For the text-containing cell, return its midpoint in [x, y] coordinate format. 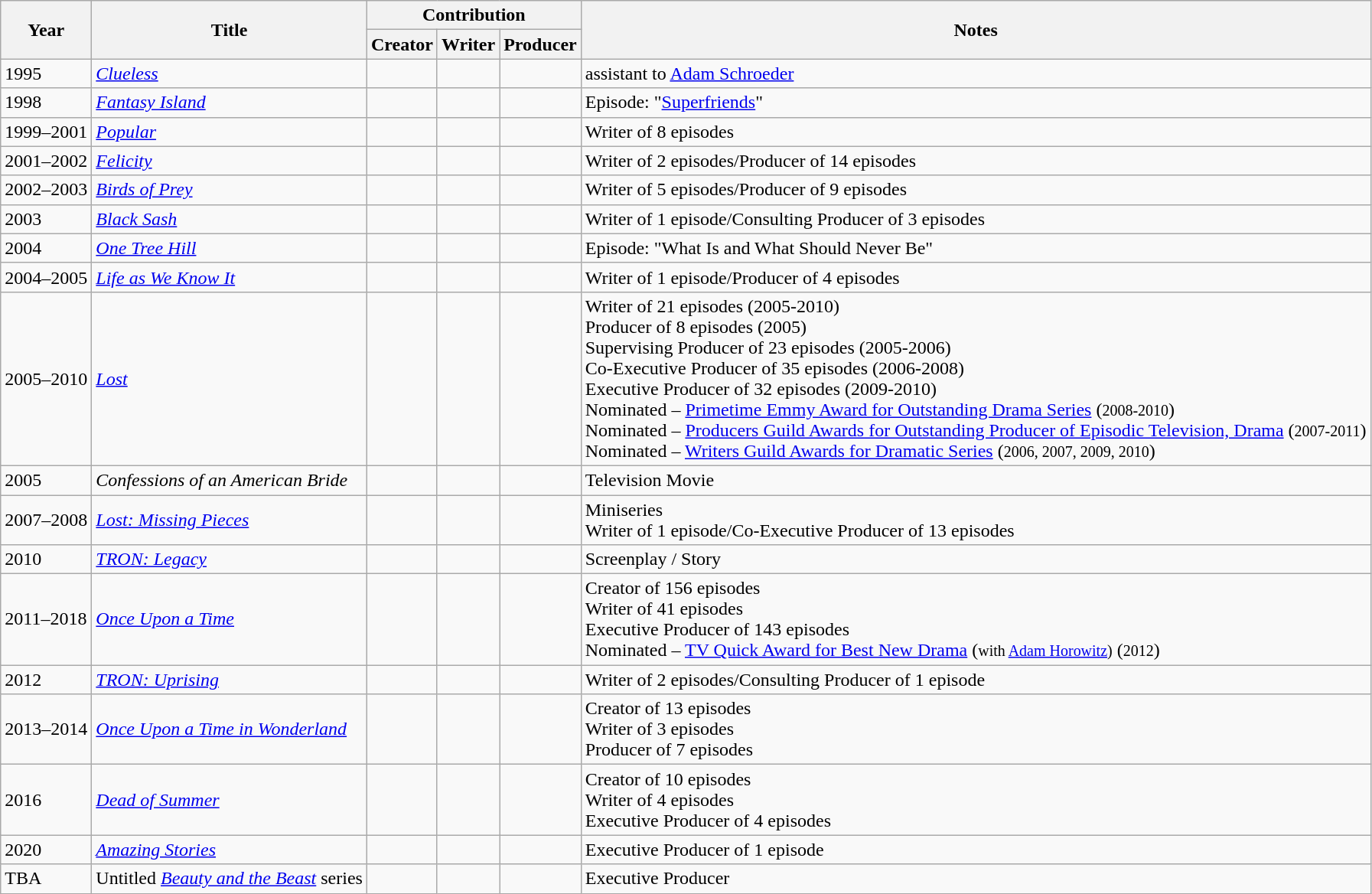
1998 [46, 103]
Clueless [230, 73]
Writer [468, 44]
assistant to Adam Schroeder [976, 73]
Notes [976, 30]
2001–2002 [46, 161]
Television Movie [976, 480]
1999–2001 [46, 132]
Producer [540, 44]
Creator of 13 episodesWriter of 3 episodesProducer of 7 episodes [976, 729]
TRON: Legacy [230, 560]
MiniseriesWriter of 1 episode/Co-Executive Producer of 13 episodes [976, 519]
2016 [46, 800]
Title [230, 30]
Writer of 8 episodes [976, 132]
TRON: Uprising [230, 680]
2004–2005 [46, 277]
Birds of Prey [230, 190]
Lost: Missing Pieces [230, 519]
1995 [46, 73]
Untitled Beauty and the Beast series [230, 879]
2005 [46, 480]
Black Sash [230, 219]
2005–2010 [46, 378]
Popular [230, 132]
2013–2014 [46, 729]
Contribution [474, 15]
Felicity [230, 161]
Executive Producer [976, 879]
Episode: "What Is and What Should Never Be" [976, 248]
Episode: "Superfriends" [976, 103]
One Tree Hill [230, 248]
Once Upon a Time [230, 620]
Fantasy Island [230, 103]
Writer of 5 episodes/Producer of 9 episodes [976, 190]
Writer of 1 episode/Consulting Producer of 3 episodes [976, 219]
2010 [46, 560]
Dead of Summer [230, 800]
2011–2018 [46, 620]
Creator [402, 44]
Writer of 1 episode/Producer of 4 episodes [976, 277]
Creator of 10 episodesWriter of 4 episodesExecutive Producer of 4 episodes [976, 800]
Executive Producer of 1 episode [976, 850]
Writer of 2 episodes/Producer of 14 episodes [976, 161]
2012 [46, 680]
Screenplay / Story [976, 560]
2002–2003 [46, 190]
TBA [46, 879]
Amazing Stories [230, 850]
Once Upon a Time in Wonderland [230, 729]
Confessions of an American Bride [230, 480]
Life as We Know It [230, 277]
2004 [46, 248]
2020 [46, 850]
Writer of 2 episodes/Consulting Producer of 1 episode [976, 680]
2007–2008 [46, 519]
2003 [46, 219]
Year [46, 30]
Lost [230, 378]
